Output the (X, Y) coordinate of the center of the cell containing the given text.  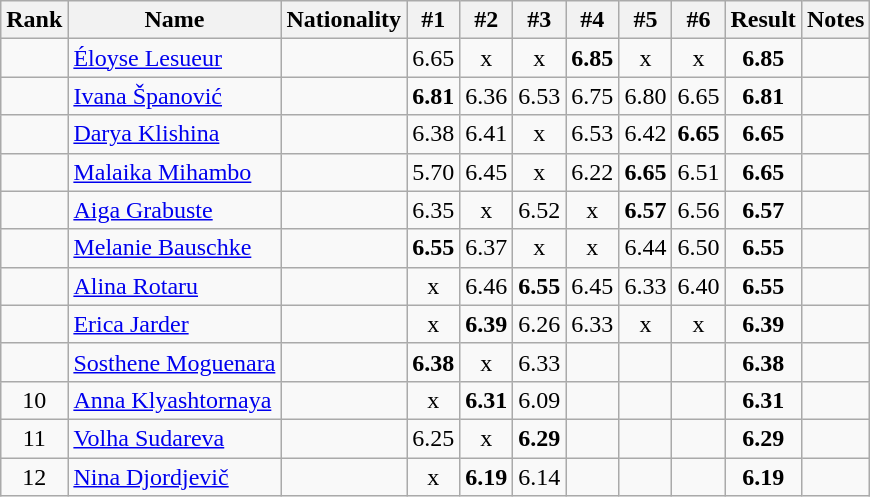
#6 (698, 20)
#2 (486, 20)
6.52 (540, 210)
6.37 (486, 248)
Aiga Grabuste (174, 210)
6.25 (434, 438)
5.70 (434, 172)
Alina Rotaru (174, 286)
6.51 (698, 172)
10 (34, 400)
Nina Djordjevič (174, 477)
Notes (835, 20)
6.09 (540, 400)
#5 (646, 20)
12 (34, 477)
Rank (34, 20)
6.44 (646, 248)
6.41 (486, 134)
6.46 (486, 286)
Darya Klishina (174, 134)
Ivana Španović (174, 96)
6.40 (698, 286)
6.42 (646, 134)
6.50 (698, 248)
Erica Jarder (174, 324)
6.35 (434, 210)
Volha Sudareva (174, 438)
Anna Klyashtornaya (174, 400)
Result (763, 20)
6.14 (540, 477)
Éloyse Lesueur (174, 58)
Melanie Bauschke (174, 248)
6.75 (592, 96)
6.56 (698, 210)
Nationality (344, 20)
Malaika Mihambo (174, 172)
Sosthene Moguenara (174, 362)
#1 (434, 20)
6.80 (646, 96)
6.36 (486, 96)
#4 (592, 20)
Name (174, 20)
6.22 (592, 172)
11 (34, 438)
#3 (540, 20)
6.26 (540, 324)
